Provide the [X, Y] coordinate of the cell's center where the given text is located.  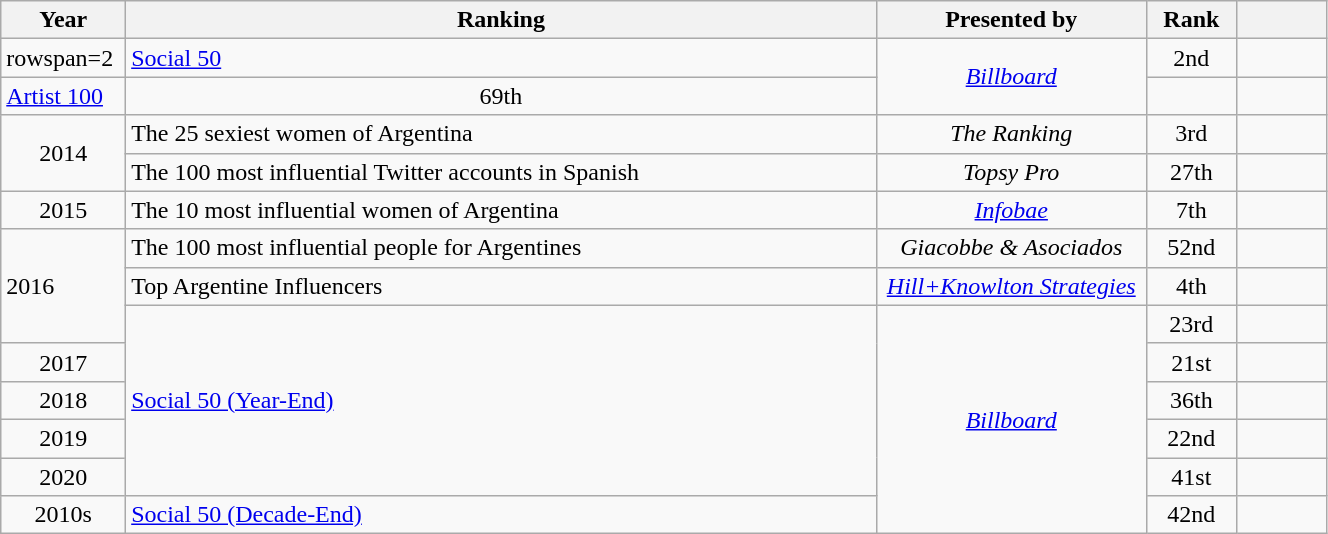
2020 [64, 477]
42nd [1191, 515]
2016 [64, 286]
Topsy Pro [1011, 172]
Social 50 (Year-End) [501, 400]
The 10 most influential women of Argentina [501, 210]
36th [1191, 400]
Giacobbe & Asociados [1011, 248]
The Ranking [1011, 134]
52nd [1191, 248]
Social 50 (Decade-End) [501, 515]
2014 [64, 153]
Infobae [1011, 210]
The 100 most influential people for Argentines [501, 248]
2010s [64, 515]
Social 50 [501, 58]
2018 [64, 400]
rowspan=2 [64, 58]
7th [1191, 210]
69th [501, 96]
2019 [64, 438]
Top Argentine Influencers [501, 286]
21st [1191, 362]
23rd [1191, 324]
Hill+Knowlton Strategies [1011, 286]
22nd [1191, 438]
2015 [64, 210]
Year [64, 20]
2017 [64, 362]
41st [1191, 477]
3rd [1191, 134]
2nd [1191, 58]
Artist 100 [64, 96]
Rank [1191, 20]
The 25 sexiest women of Argentina [501, 134]
The 100 most influential Twitter accounts in Spanish [501, 172]
4th [1191, 286]
Presented by [1011, 20]
27th [1191, 172]
Ranking [501, 20]
